Find where the given text appears and provide that cell's center as (x, y) coordinate. 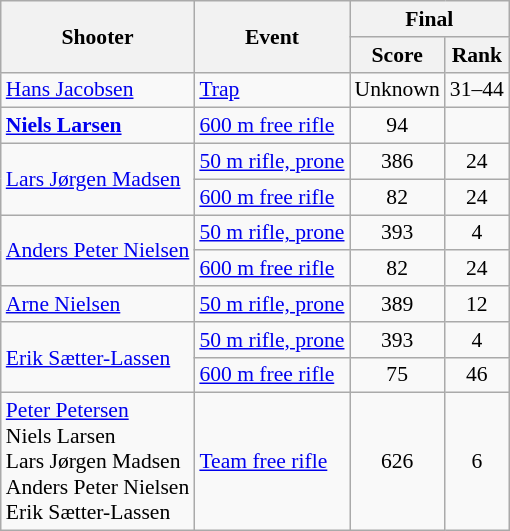
31–44 (477, 90)
Rank (477, 55)
Team free rifle (272, 462)
Final (430, 19)
Arne Nielsen (98, 304)
Unknown (398, 90)
6 (477, 462)
386 (398, 162)
12 (477, 304)
Score (398, 55)
Lars Jørgen Madsen (98, 180)
Anders Peter Nielsen (98, 250)
75 (398, 375)
Shooter (98, 36)
46 (477, 375)
Peter Petersen Niels Larsen Lars Jørgen Madsen Anders Peter Nielsen Erik Sætter-Lassen (98, 462)
Niels Larsen (98, 126)
Erik Sætter-Lassen (98, 358)
626 (398, 462)
Trap (272, 90)
Event (272, 36)
Hans Jacobsen (98, 90)
94 (398, 126)
389 (398, 304)
